Locate the cell with the specified text and output its [X, Y] center coordinate. 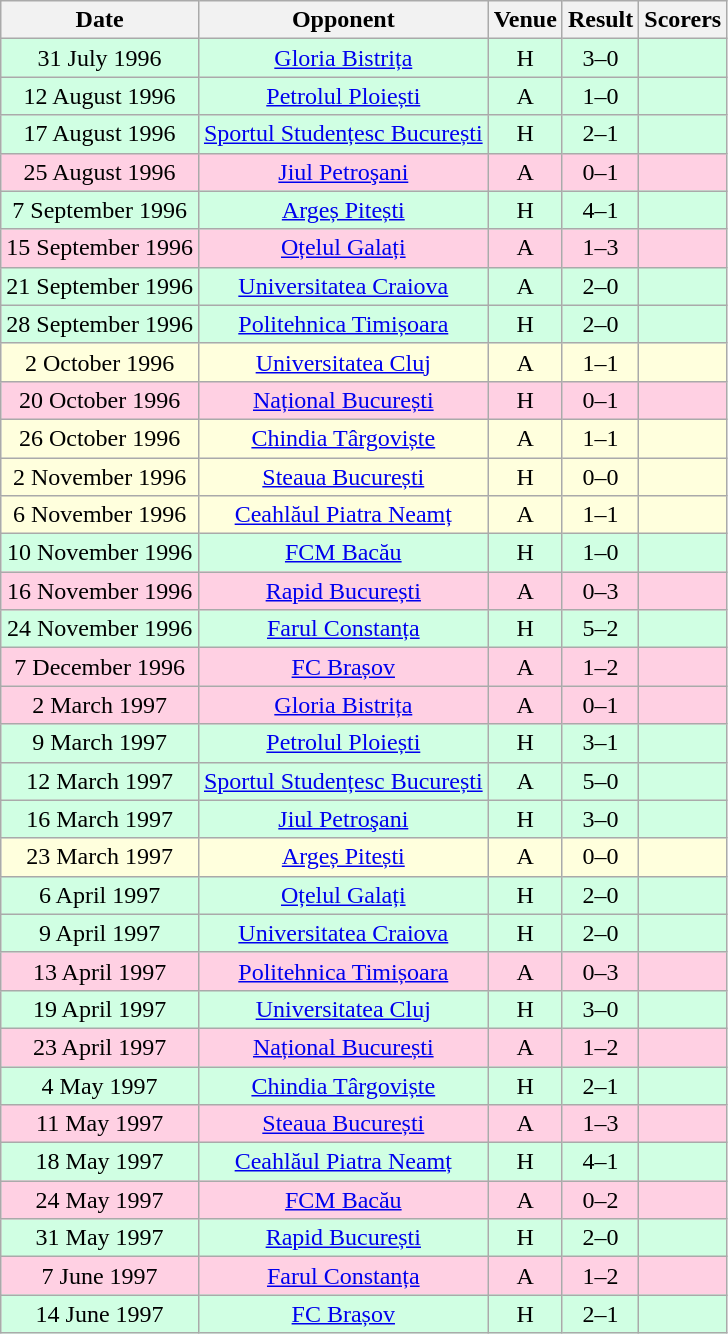
15 September 1996 [100, 248]
23 March 1997 [100, 857]
9 April 1997 [100, 933]
28 September 1996 [100, 324]
2 November 1996 [100, 477]
26 October 1996 [100, 438]
16 November 1996 [100, 591]
2 March 1997 [100, 705]
4 May 1997 [100, 1085]
7 June 1997 [100, 1276]
31 May 1997 [100, 1238]
Date [100, 20]
Venue [525, 20]
2 October 1996 [100, 362]
Result [600, 20]
13 April 1997 [100, 971]
24 November 1996 [100, 629]
9 March 1997 [100, 743]
12 March 1997 [100, 781]
16 March 1997 [100, 819]
23 April 1997 [100, 1047]
20 October 1996 [100, 400]
3–1 [600, 743]
25 August 1996 [100, 172]
18 May 1997 [100, 1162]
0–2 [600, 1200]
5–0 [600, 781]
24 May 1997 [100, 1200]
7 December 1996 [100, 667]
14 June 1997 [100, 1314]
6 April 1997 [100, 895]
5–2 [600, 629]
Opponent [343, 20]
21 September 1996 [100, 286]
19 April 1997 [100, 1009]
Scorers [683, 20]
17 August 1996 [100, 134]
6 November 1996 [100, 515]
12 August 1996 [100, 96]
10 November 1996 [100, 553]
7 September 1996 [100, 210]
11 May 1997 [100, 1124]
31 July 1996 [100, 58]
